Return (x, y) of the center of cell containing provided text 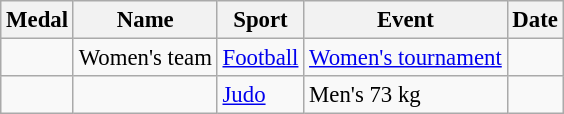
Sport (260, 20)
Football (260, 58)
Date (535, 20)
Name (145, 20)
Judo (260, 95)
Men's 73 kg (406, 95)
Event (406, 20)
Women's team (145, 58)
Women's tournament (406, 58)
Medal (38, 20)
